Return the [x, y] coordinate for the center point of the cell that contains the specified text.  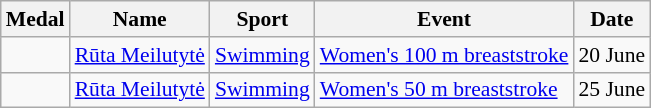
Women's 100 m breaststroke [444, 55]
25 June [612, 90]
20 June [612, 55]
Event [444, 19]
Women's 50 m breaststroke [444, 90]
Medal [36, 19]
Name [140, 19]
Date [612, 19]
Sport [262, 19]
